Find where the given text appears and provide that cell's center as [x, y] coordinate. 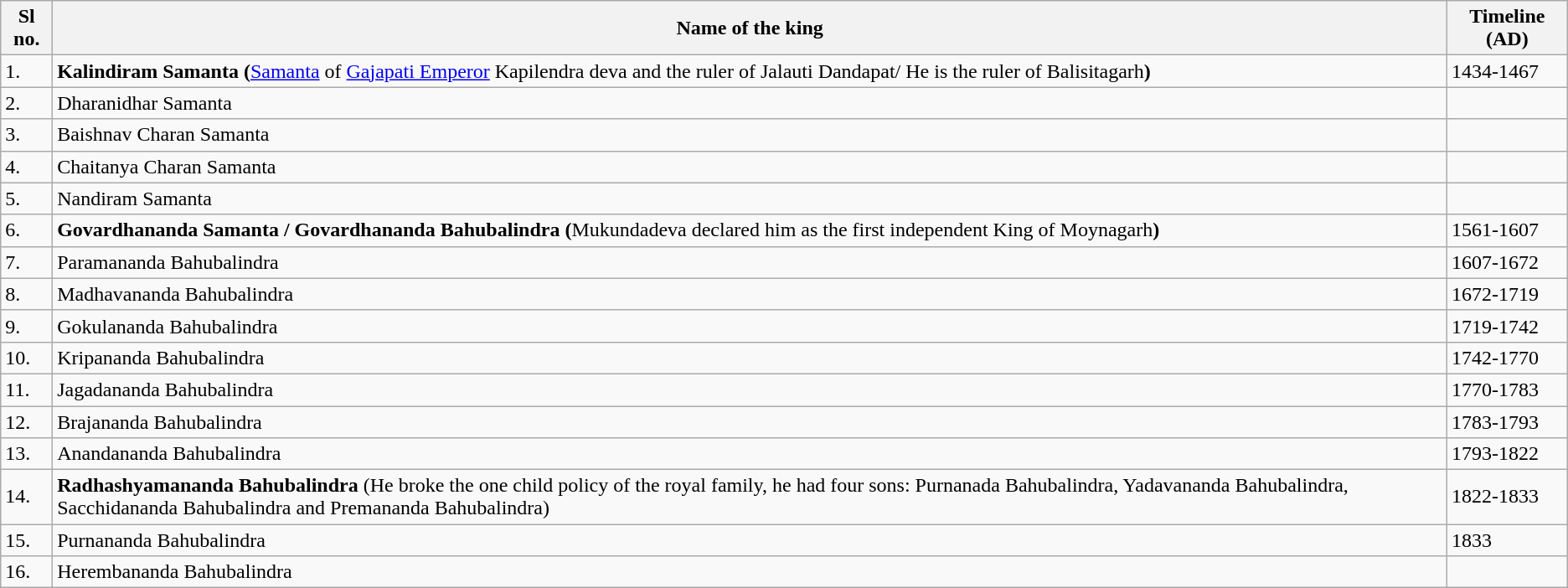
1793-1822 [1507, 454]
4. [27, 167]
1672-1719 [1507, 294]
Nandiram Samanta [750, 199]
2. [27, 103]
Name of the king [750, 28]
Brajananda Bahubalindra [750, 421]
11. [27, 389]
Herembananda Bahubalindra [750, 572]
1822-1833 [1507, 498]
9. [27, 326]
1783-1793 [1507, 421]
Anandananda Bahubalindra [750, 454]
Sl no. [27, 28]
1833 [1507, 540]
10. [27, 358]
3. [27, 135]
Govardhananda Samanta / Govardhananda Bahubalindra (Mukundadeva declared him as the first independent King of Moynagarh) [750, 230]
1719-1742 [1507, 326]
8. [27, 294]
6. [27, 230]
Timeline (AD) [1507, 28]
7. [27, 262]
Jagadananda Bahubalindra [750, 389]
Gokulananda Bahubalindra [750, 326]
Kripananda Bahubalindra [750, 358]
15. [27, 540]
1434-1467 [1507, 71]
Kalindiram Samanta (Samanta of Gajapati Emperor Kapilendra deva and the ruler of Jalauti Dandapat/ He is the ruler of Balisitagarh) [750, 71]
14. [27, 498]
Purnananda Bahubalindra [750, 540]
13. [27, 454]
Paramananda Bahubalindra [750, 262]
Dharanidhar Samanta [750, 103]
1742-1770 [1507, 358]
1607-1672 [1507, 262]
1561-1607 [1507, 230]
1. [27, 71]
Baishnav Charan Samanta [750, 135]
12. [27, 421]
16. [27, 572]
Madhavananda Bahubalindra [750, 294]
1770-1783 [1507, 389]
5. [27, 199]
Chaitanya Charan Samanta [750, 167]
